Provide the [x, y] coordinate of the cell's center where the given text is located.  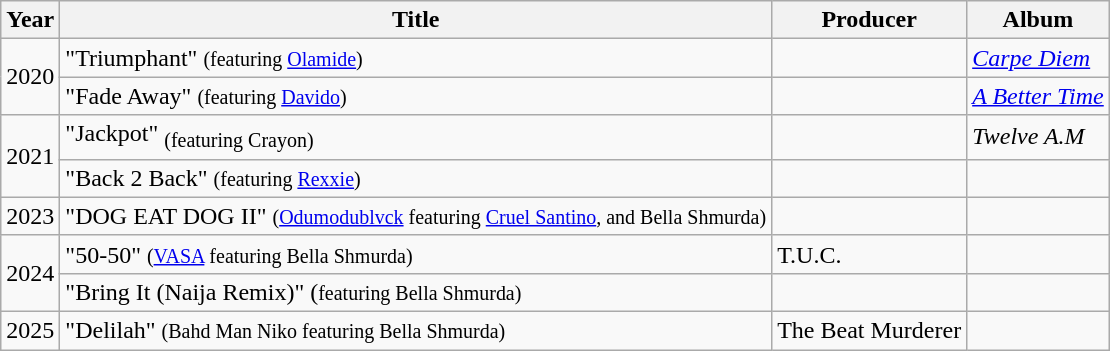
"Jackpot" (featuring Crayon) [416, 137]
Carpe Diem [1038, 58]
"Fade Away" (featuring Davido) [416, 96]
2021 [30, 156]
2020 [30, 77]
"Triumphant" (featuring Olamide) [416, 58]
"Delilah" (Bahd Man Niko featuring Bella Shmurda) [416, 331]
The Beat Murderer [870, 331]
Year [30, 20]
"Bring It (Naija Remix)" (featuring Bella Shmurda) [416, 292]
2025 [30, 331]
T.U.C. [870, 254]
"DOG EAT DOG II" (Odumodublvck featuring Cruel Santino, and Bella Shmurda) [416, 216]
2023 [30, 216]
"50-50" (VASA featuring Bella Shmurda) [416, 254]
A Better Time [1038, 96]
2024 [30, 273]
Title [416, 20]
"Back 2 Back" (featuring Rexxie) [416, 178]
Twelve A.M [1038, 137]
Producer [870, 20]
Album [1038, 20]
